Find where the given text appears and provide that cell's center as (x, y) coordinate. 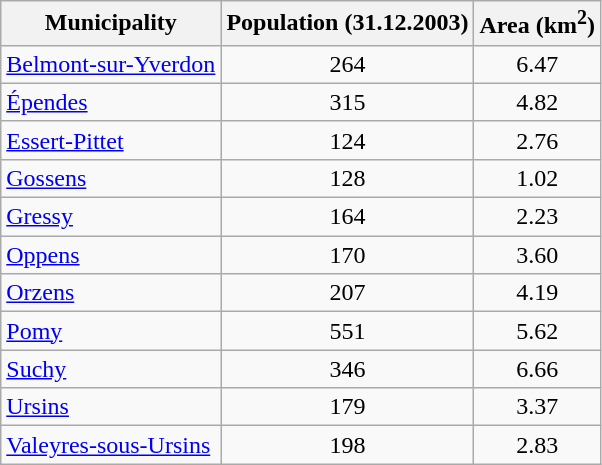
124 (348, 140)
2.23 (538, 217)
Ursins (111, 407)
Pomy (111, 331)
170 (348, 255)
Population (31.12.2003) (348, 24)
Municipality (111, 24)
4.19 (538, 293)
Épendes (111, 102)
346 (348, 369)
6.47 (538, 64)
164 (348, 217)
207 (348, 293)
3.60 (538, 255)
1.02 (538, 178)
Orzens (111, 293)
179 (348, 407)
Gressy (111, 217)
Essert-Pittet (111, 140)
198 (348, 445)
128 (348, 178)
Gossens (111, 178)
2.76 (538, 140)
Oppens (111, 255)
5.62 (538, 331)
551 (348, 331)
Belmont-sur-Yverdon (111, 64)
3.37 (538, 407)
315 (348, 102)
Valeyres-sous-Ursins (111, 445)
Area (km2) (538, 24)
Suchy (111, 369)
264 (348, 64)
2.83 (538, 445)
4.82 (538, 102)
6.66 (538, 369)
